Locate the cell with the specified text and output its [x, y] center coordinate. 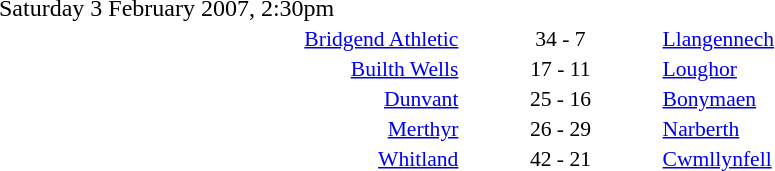
17 - 11 [560, 68]
34 - 7 [560, 38]
26 - 29 [560, 128]
25 - 16 [560, 98]
